From the cell containing the given text, extract its center point as [x, y] coordinate. 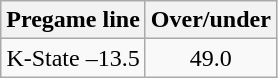
Pregame line [74, 20]
Over/under [210, 20]
49.0 [210, 58]
K-State –13.5 [74, 58]
